For the text-containing cell, return its midpoint in (x, y) coordinate format. 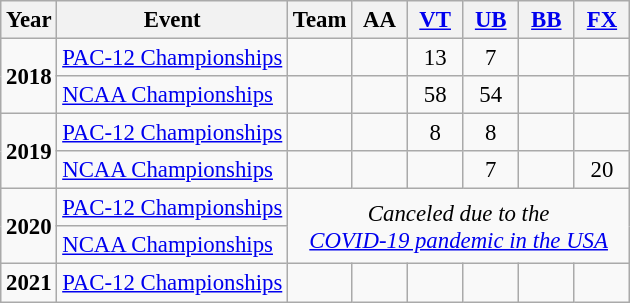
20 (602, 170)
54 (491, 95)
2020 (29, 226)
BB (547, 20)
2021 (29, 283)
AA (380, 20)
Event (172, 20)
13 (435, 58)
VT (435, 20)
Canceled due to theCOVID-19 pandemic in the USA (459, 226)
2019 (29, 152)
Team (320, 20)
58 (435, 95)
Year (29, 20)
UB (491, 20)
FX (602, 20)
2018 (29, 76)
